Return (x, y) of the center of cell containing provided text 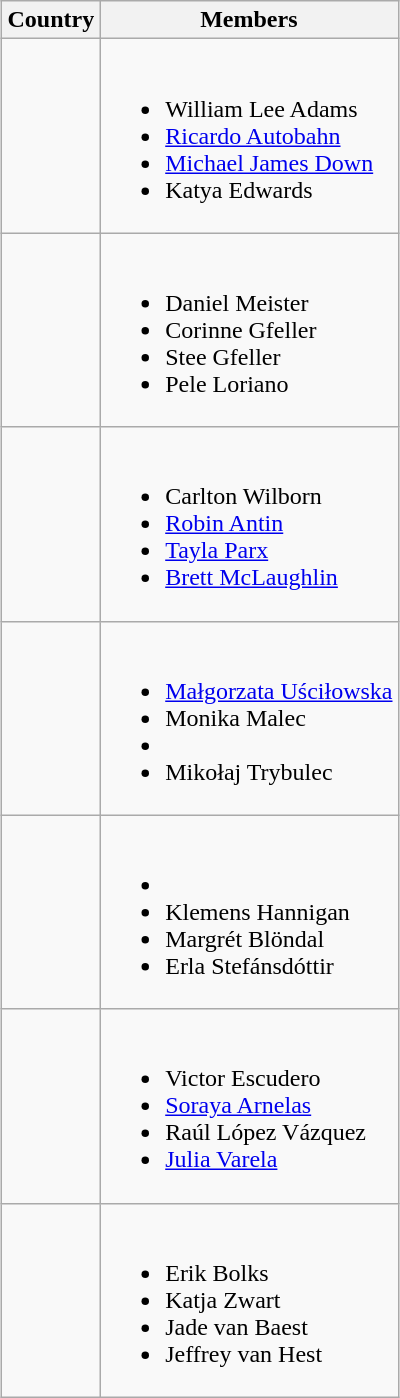
Victor EscuderoSoraya ArnelasRaúl López VázquezJulia Varela (249, 1106)
Małgorzata UściłowskaMonika MalecMikołaj Trybulec (249, 718)
Klemens HanniganMargrét BlöndalErla Stefánsdóttir (249, 912)
Members (249, 20)
Erik BolksKatja ZwartJade van BaestJeffrey van Hest (249, 1300)
Country (51, 20)
Carlton WilbornRobin AntinTayla ParxBrett McLaughlin (249, 524)
William Lee AdamsRicardo AutobahnMichael James DownKatya Edwards (249, 136)
Daniel MeisterCorinne GfellerStee GfellerPele Loriano (249, 330)
